Return the (X, Y) coordinate for the center point of the cell that contains the specified text.  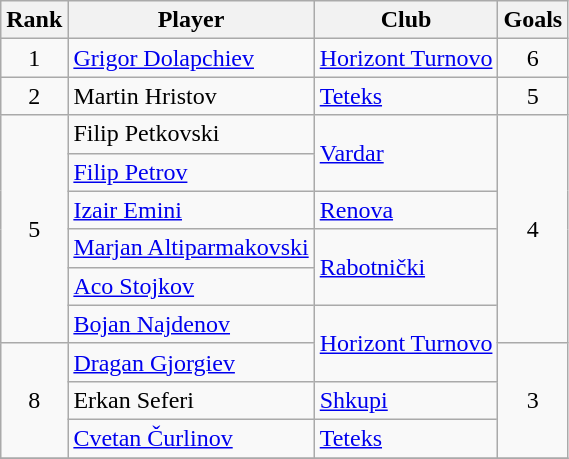
Marjan Altiparmakovski (191, 248)
Goals (533, 20)
Cvetan Čurlinov (191, 438)
Shkupi (406, 400)
Rank (34, 20)
4 (533, 229)
Filip Petkovski (191, 134)
8 (34, 400)
Rabotnički (406, 267)
Dragan Gjorgiev (191, 362)
Vardar (406, 153)
Renova (406, 210)
3 (533, 400)
Martin Hristov (191, 96)
2 (34, 96)
Grigor Dolapchiev (191, 58)
1 (34, 58)
Bojan Najdenov (191, 324)
Filip Petrov (191, 172)
Player (191, 20)
6 (533, 58)
Izair Emini (191, 210)
Aco Stojkov (191, 286)
Club (406, 20)
Erkan Seferi (191, 400)
